Locate the cell with the specified text and output its (X, Y) center coordinate. 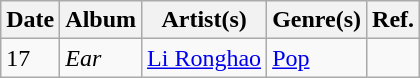
Ear (101, 58)
17 (30, 58)
Artist(s) (204, 20)
Ref. (394, 20)
Genre(s) (317, 20)
Li Ronghao (204, 58)
Pop (317, 58)
Date (30, 20)
Album (101, 20)
